Identify which cell holds the provided text, then report its (X, Y) central coordinate. 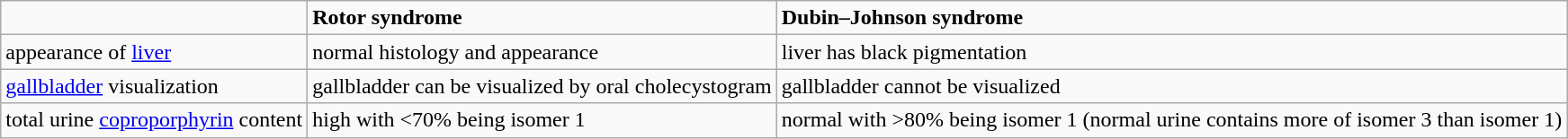
gallbladder visualization (155, 86)
Dubin–Johnson syndrome (1171, 18)
normal with >80% being isomer 1 (normal urine contains more of isomer 3 than isomer 1) (1171, 120)
gallbladder can be visualized by oral cholecystogram (542, 86)
normal histology and appearance (542, 52)
appearance of liver (155, 52)
high with <70% being isomer 1 (542, 120)
total urine coproporphyrin content (155, 120)
gallbladder cannot be visualized (1171, 86)
Rotor syndrome (542, 18)
liver has black pigmentation (1171, 52)
